Detect which cell encompasses the target text, then output its [X, Y] center coordinate. 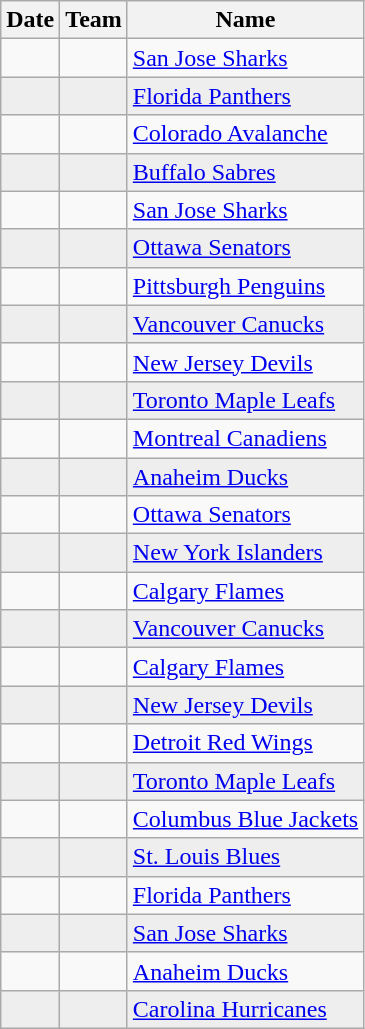
Columbus Blue Jackets [245, 819]
Montreal Canadiens [245, 438]
Date [30, 20]
Colorado Avalanche [245, 134]
Carolina Hurricanes [245, 1009]
Pittsburgh Penguins [245, 286]
Name [245, 20]
Team [94, 20]
New York Islanders [245, 553]
Buffalo Sabres [245, 172]
Detroit Red Wings [245, 743]
St. Louis Blues [245, 857]
